Return [x, y] of the center of cell containing provided text 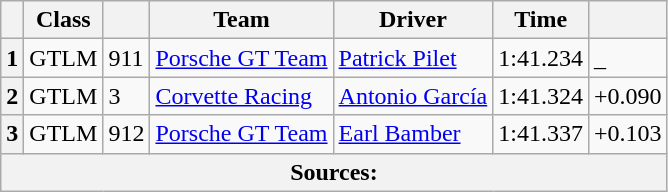
Sources: [334, 172]
2 [12, 96]
Earl Bamber [413, 134]
+0.103 [628, 134]
_ [628, 58]
1:41.234 [541, 58]
Driver [413, 20]
911 [126, 58]
1:41.337 [541, 134]
Patrick Pilet [413, 58]
+0.090 [628, 96]
Team [242, 20]
1 [12, 58]
Corvette Racing [242, 96]
912 [126, 134]
Class [64, 20]
Antonio García [413, 96]
1:41.324 [541, 96]
Time [541, 20]
